Return the [X, Y] coordinate for the center point of the cell that contains the specified text.  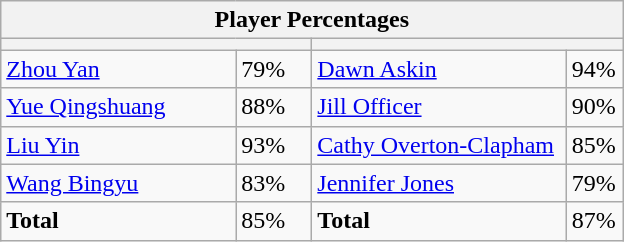
Zhou Yan [118, 69]
Yue Qingshuang [118, 107]
94% [594, 69]
87% [594, 221]
Dawn Askin [439, 69]
83% [274, 183]
93% [274, 145]
88% [274, 107]
Jill Officer [439, 107]
Cathy Overton-Clapham [439, 145]
Liu Yin [118, 145]
Wang Bingyu [118, 183]
Player Percentages [312, 20]
90% [594, 107]
Jennifer Jones [439, 183]
